Detect which cell encompasses the target text, then output its (X, Y) center coordinate. 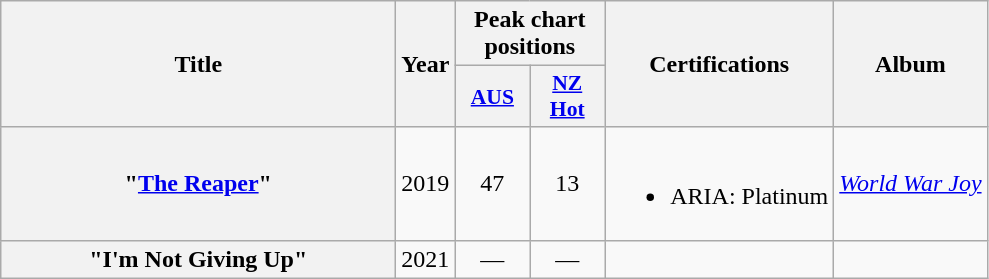
Certifications (720, 64)
"I'm Not Giving Up" (198, 259)
Title (198, 64)
2019 (426, 184)
AUS (492, 96)
13 (568, 184)
Album (910, 64)
World War Joy (910, 184)
"The Reaper" (198, 184)
NZHot (568, 96)
ARIA: Platinum (720, 184)
Year (426, 64)
47 (492, 184)
2021 (426, 259)
Peak chart positions (530, 34)
